From the cell containing the given text, extract its center point as (x, y) coordinate. 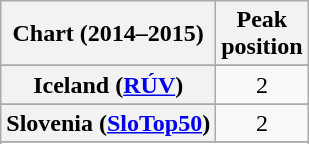
Chart (2014–2015) (108, 34)
Slovenia (SloTop50) (108, 123)
Peakposition (262, 34)
Iceland (RÚV) (108, 85)
